Provide the [X, Y] coordinate of the cell's center where the given text is located.  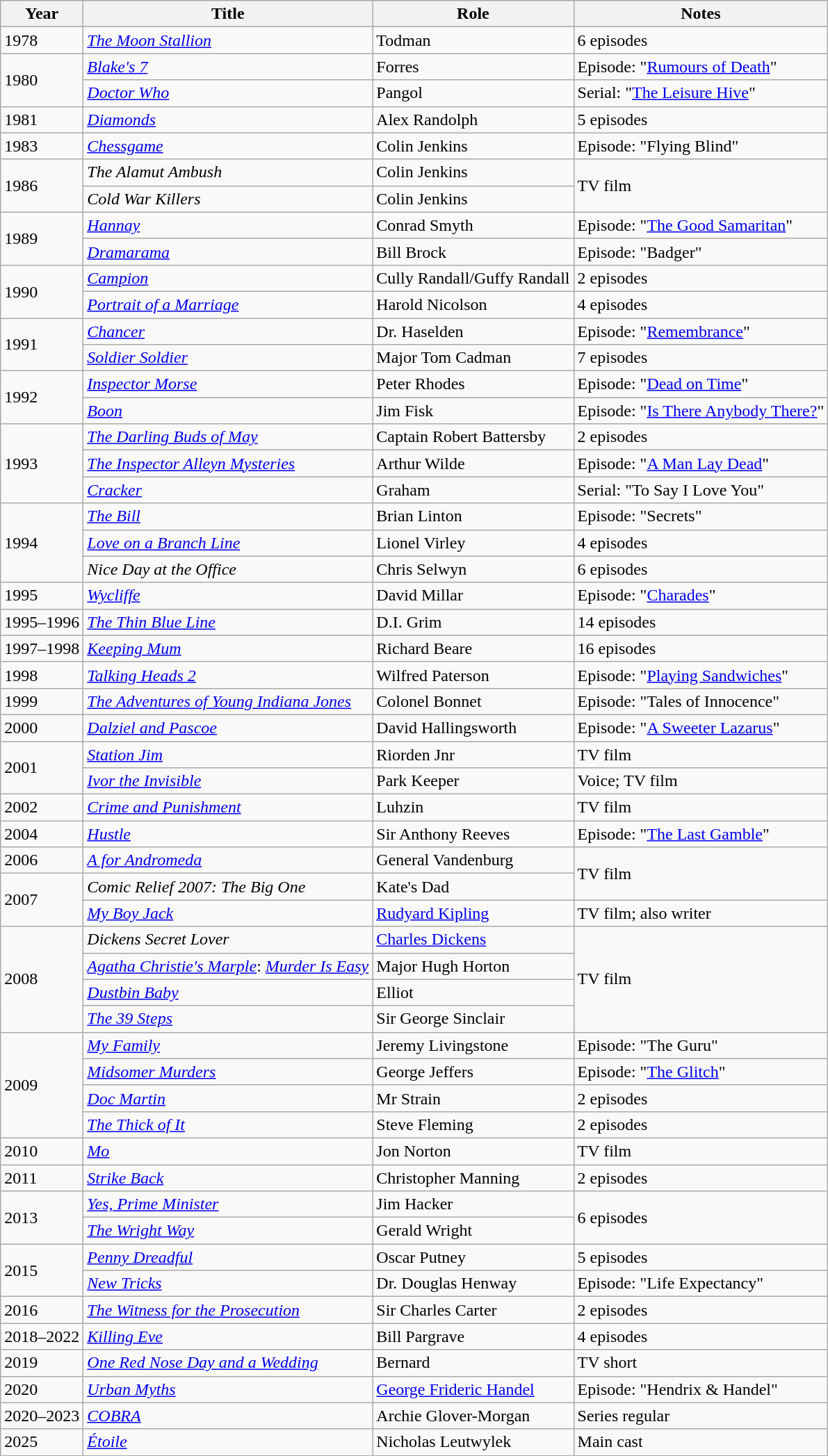
Episode: "Badger" [701, 252]
Park Keeper [473, 781]
Dramarama [228, 252]
1997–1998 [42, 648]
Episode: "Secrets" [701, 516]
Episode: "The Glitch" [701, 1072]
16 episodes [701, 648]
2001 [42, 767]
Portrait of a Marriage [228, 304]
1989 [42, 238]
Urban Myths [228, 1389]
1995–1996 [42, 622]
1983 [42, 146]
2020 [42, 1389]
The Bill [228, 516]
Blake's 7 [228, 67]
George Frideric Handel [473, 1389]
Episode: "The Good Samaritan" [701, 225]
Bernard [473, 1363]
Mr Strain [473, 1098]
Keeping Mum [228, 648]
Episode: "Hendrix & Handel" [701, 1389]
Voice; TV film [701, 781]
2025 [42, 1442]
Jim Hacker [473, 1204]
The Thick of It [228, 1124]
Series regular [701, 1416]
Elliot [473, 992]
General Vandenburg [473, 860]
Sir Charles Carter [473, 1310]
2007 [42, 900]
The Moon Stallion [228, 40]
Midsomer Murders [228, 1072]
2011 [42, 1178]
1991 [42, 345]
Hustle [228, 834]
Cold War Killers [228, 199]
New Tricks [228, 1284]
Conrad Smyth [473, 225]
COBRA [228, 1416]
Episode: "Remembrance" [701, 332]
2013 [42, 1218]
Jim Fisk [473, 411]
Oscar Putney [473, 1257]
1999 [42, 701]
1981 [42, 120]
Peter Rhodes [473, 384]
Episode: "Dead on Time" [701, 384]
Captain Robert Battersby [473, 437]
Nicholas Leutwylek [473, 1442]
Episode: "Flying Blind" [701, 146]
1993 [42, 464]
Chancer [228, 332]
Major Hugh Horton [473, 966]
Episode: "A Man Lay Dead" [701, 464]
2008 [42, 979]
Inspector Morse [228, 384]
George Jeffers [473, 1072]
Major Tom Cadman [473, 358]
Episode: "Rumours of Death" [701, 67]
2009 [42, 1085]
Role [473, 14]
Sir George Sinclair [473, 1019]
Lionel Virley [473, 543]
David Hallingsworth [473, 728]
Todman [473, 40]
Ivor the Invisible [228, 781]
Agatha Christie's Marple: Murder Is Easy [228, 966]
Boon [228, 411]
Episode: "The Last Gamble" [701, 834]
The Witness for the Prosecution [228, 1310]
D.I. Grim [473, 622]
2000 [42, 728]
TV short [701, 1363]
Riorden Jnr [473, 754]
Notes [701, 14]
2010 [42, 1151]
Chris Selwyn [473, 569]
Soldier Soldier [228, 358]
Main cast [701, 1442]
1980 [42, 80]
2016 [42, 1310]
Colonel Bonnet [473, 701]
Chessgame [228, 146]
Jon Norton [473, 1151]
Strike Back [228, 1178]
2006 [42, 860]
Wycliffe [228, 596]
Cracker [228, 490]
Episode: "Charades" [701, 596]
The Alamut Ambush [228, 172]
1998 [42, 675]
The Adventures of Young Indiana Jones [228, 701]
2004 [42, 834]
Pangol [473, 93]
Harold Nicolson [473, 304]
Steve Fleming [473, 1124]
2002 [42, 808]
Dr. Haselden [473, 332]
2018–2022 [42, 1336]
Étoile [228, 1442]
Forres [473, 67]
Bill Brock [473, 252]
Archie Glover-Morgan [473, 1416]
1994 [42, 543]
Talking Heads 2 [228, 675]
2019 [42, 1363]
Dr. Douglas Henway [473, 1284]
The Inspector Alleyn Mysteries [228, 464]
Christopher Manning [473, 1178]
Arthur Wilde [473, 464]
Richard Beare [473, 648]
Dalziel and Pascoe [228, 728]
Graham [473, 490]
Episode: "The Guru" [701, 1045]
Bill Pargrave [473, 1336]
2020–2023 [42, 1416]
Gerald Wright [473, 1231]
Serial: "The Leisure Hive" [701, 93]
Crime and Punishment [228, 808]
Sir Anthony Reeves [473, 834]
Title [228, 14]
1990 [42, 291]
1995 [42, 596]
Nice Day at the Office [228, 569]
Brian Linton [473, 516]
Alex Randolph [473, 120]
Luhzin [473, 808]
2015 [42, 1270]
Serial: "To Say I Love You" [701, 490]
Hannay [228, 225]
My Boy Jack [228, 913]
Charles Dickens [473, 940]
Episode: "Life Expectancy" [701, 1284]
Episode: "Playing Sandwiches" [701, 675]
A for Andromeda [228, 860]
TV film; also writer [701, 913]
Episode: "Tales of Innocence" [701, 701]
1978 [42, 40]
Rudyard Kipling [473, 913]
Kate's Dad [473, 887]
The Wright Way [228, 1231]
Cully Randall/Guffy Randall [473, 278]
Wilfred Paterson [473, 675]
My Family [228, 1045]
Diamonds [228, 120]
Episode: "Is There Anybody There?" [701, 411]
One Red Nose Day and a Wedding [228, 1363]
Station Jim [228, 754]
Year [42, 14]
Dickens Secret Lover [228, 940]
1992 [42, 398]
Love on a Branch Line [228, 543]
The Thin Blue Line [228, 622]
The Darling Buds of May [228, 437]
Penny Dreadful [228, 1257]
Dustbin Baby [228, 992]
Killing Eve [228, 1336]
Jeremy Livingstone [473, 1045]
David Millar [473, 596]
14 episodes [701, 622]
Episode: "A Sweeter Lazarus" [701, 728]
Campion [228, 278]
Mo [228, 1151]
The 39 Steps [228, 1019]
Doc Martin [228, 1098]
7 episodes [701, 358]
Doctor Who [228, 93]
Comic Relief 2007: The Big One [228, 887]
Yes, Prime Minister [228, 1204]
1986 [42, 186]
